Extract the (x, y) coordinate from the center of the cell holding the provided text.  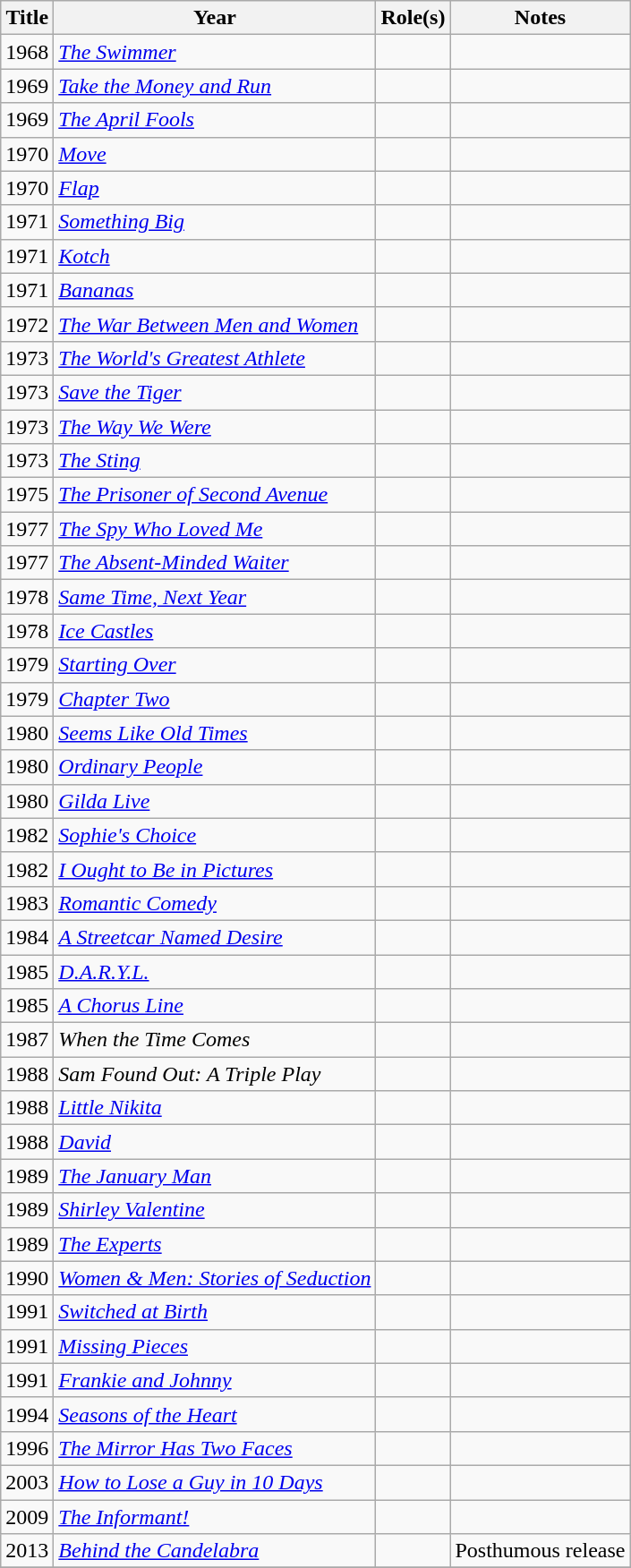
1983 (27, 903)
The World's Greatest Athlete (215, 358)
1996 (27, 1448)
Sam Found Out: A Triple Play (215, 1074)
Women & Men: Stories of Seduction (215, 1278)
Bananas (215, 290)
Kotch (215, 256)
The War Between Men and Women (215, 324)
The January Man (215, 1176)
Role(s) (414, 18)
2013 (27, 1551)
Shirley Valentine (215, 1210)
The Sting (215, 461)
Switched at Birth (215, 1312)
1987 (27, 1040)
Starting Over (215, 665)
Notes (541, 18)
The Swimmer (215, 52)
I Ought to Be in Pictures (215, 869)
Posthumous release (541, 1551)
The Mirror Has Two Faces (215, 1448)
A Chorus Line (215, 1006)
1975 (27, 495)
Seasons of the Heart (215, 1414)
The Way We Were (215, 427)
1984 (27, 937)
Behind the Candelabra (215, 1551)
Year (215, 18)
Save the Tiger (215, 392)
Take the Money and Run (215, 86)
Frankie and Johnny (215, 1380)
Chapter Two (215, 699)
David (215, 1142)
Romantic Comedy (215, 903)
The Prisoner of Second Avenue (215, 495)
A Streetcar Named Desire (215, 937)
Little Nikita (215, 1108)
How to Lose a Guy in 10 Days (215, 1482)
Seems Like Old Times (215, 733)
The Experts (215, 1244)
The Informant! (215, 1517)
D.A.R.Y.L. (215, 971)
The Absent-Minded Waiter (215, 563)
Ice Castles (215, 631)
The April Fools (215, 120)
2003 (27, 1482)
Flap (215, 188)
The Spy Who Loved Me (215, 529)
1972 (27, 324)
Move (215, 154)
1994 (27, 1414)
Gilda Live (215, 801)
1968 (27, 52)
Sophie's Choice (215, 835)
2009 (27, 1517)
Title (27, 18)
When the Time Comes (215, 1040)
Ordinary People (215, 767)
Same Time, Next Year (215, 597)
1990 (27, 1278)
Missing Pieces (215, 1346)
Something Big (215, 222)
